Identify which cell holds the provided text, then report its [x, y] central coordinate. 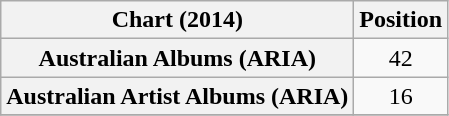
42 [401, 58]
16 [401, 96]
Australian Artist Albums (ARIA) [178, 96]
Position [401, 20]
Australian Albums (ARIA) [178, 58]
Chart (2014) [178, 20]
